From the cell containing the given text, extract its center point as [x, y] coordinate. 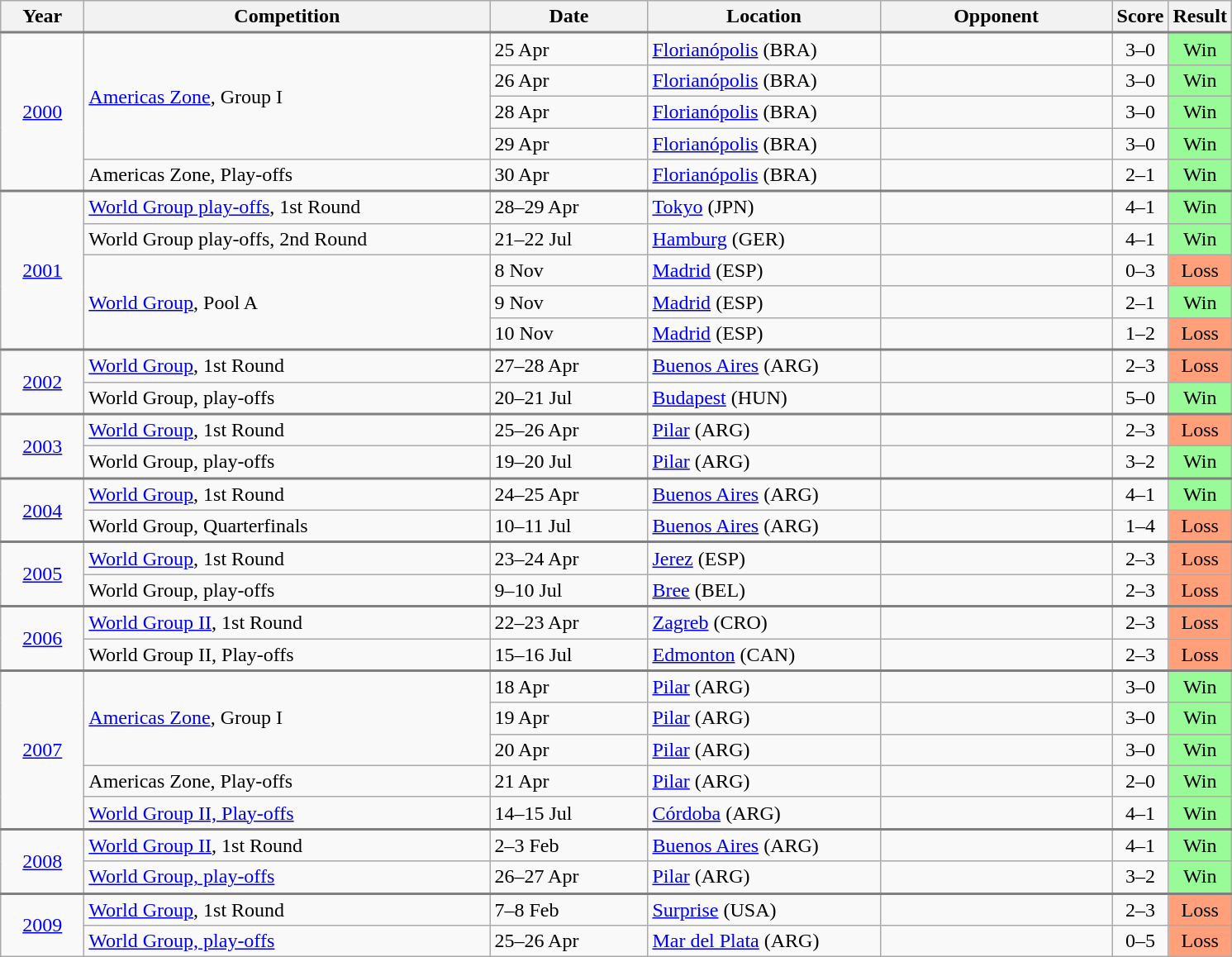
2005 [43, 574]
28 Apr [568, 112]
Date [568, 17]
22–23 Apr [568, 623]
2000 [43, 112]
18 Apr [568, 686]
1–2 [1140, 334]
8 Nov [568, 270]
20 Apr [568, 750]
Mar del Plata (ARG) [763, 941]
15–16 Jul [568, 655]
20–21 Jul [568, 398]
Zagreb (CRO) [763, 623]
2–3 Feb [568, 845]
28–29 Apr [568, 207]
0–5 [1140, 941]
27–28 Apr [568, 365]
26–27 Apr [568, 878]
2004 [43, 510]
24–25 Apr [568, 494]
Hamburg (GER) [763, 239]
10–11 Jul [568, 526]
25 Apr [568, 50]
World Group play-offs, 1st Round [288, 207]
26 Apr [568, 80]
Surprise (USA) [763, 909]
Edmonton (CAN) [763, 655]
World Group play-offs, 2nd Round [288, 239]
21–22 Jul [568, 239]
2006 [43, 639]
Tokyo (JPN) [763, 207]
5–0 [1140, 398]
Jerez (ESP) [763, 559]
14–15 Jul [568, 813]
Opponent [997, 17]
19–20 Jul [568, 463]
2008 [43, 861]
World Group, Pool A [288, 302]
World Group, Quarterfinals [288, 526]
0–3 [1140, 270]
Location [763, 17]
23–24 Apr [568, 559]
2002 [43, 382]
21 Apr [568, 781]
Budapest (HUN) [763, 398]
2009 [43, 926]
19 Apr [568, 718]
1–4 [1140, 526]
9 Nov [568, 302]
2007 [43, 750]
2–0 [1140, 781]
Córdoba (ARG) [763, 813]
Bree (BEL) [763, 590]
Year [43, 17]
Competition [288, 17]
2001 [43, 270]
Score [1140, 17]
9–10 Jul [568, 590]
Result [1200, 17]
7–8 Feb [568, 909]
29 Apr [568, 143]
2003 [43, 446]
10 Nov [568, 334]
30 Apr [568, 175]
